Identify which cell holds the provided text, then report its [X, Y] central coordinate. 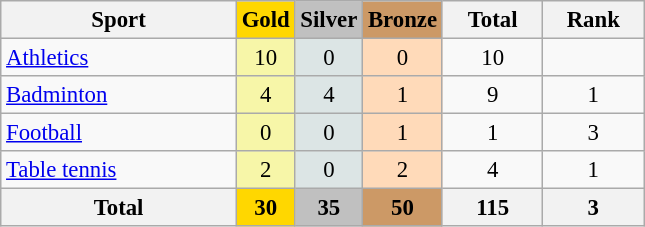
Gold [266, 20]
30 [266, 208]
Rank [594, 20]
35 [329, 208]
Sport [119, 20]
Athletics [119, 58]
Bronze [403, 20]
Badminton [119, 95]
115 [492, 208]
Table tennis [119, 170]
Silver [329, 20]
Football [119, 133]
50 [403, 208]
9 [492, 95]
